Pinpoint the cell where the given text exists, returning its [x, y] midpoint coordinate. 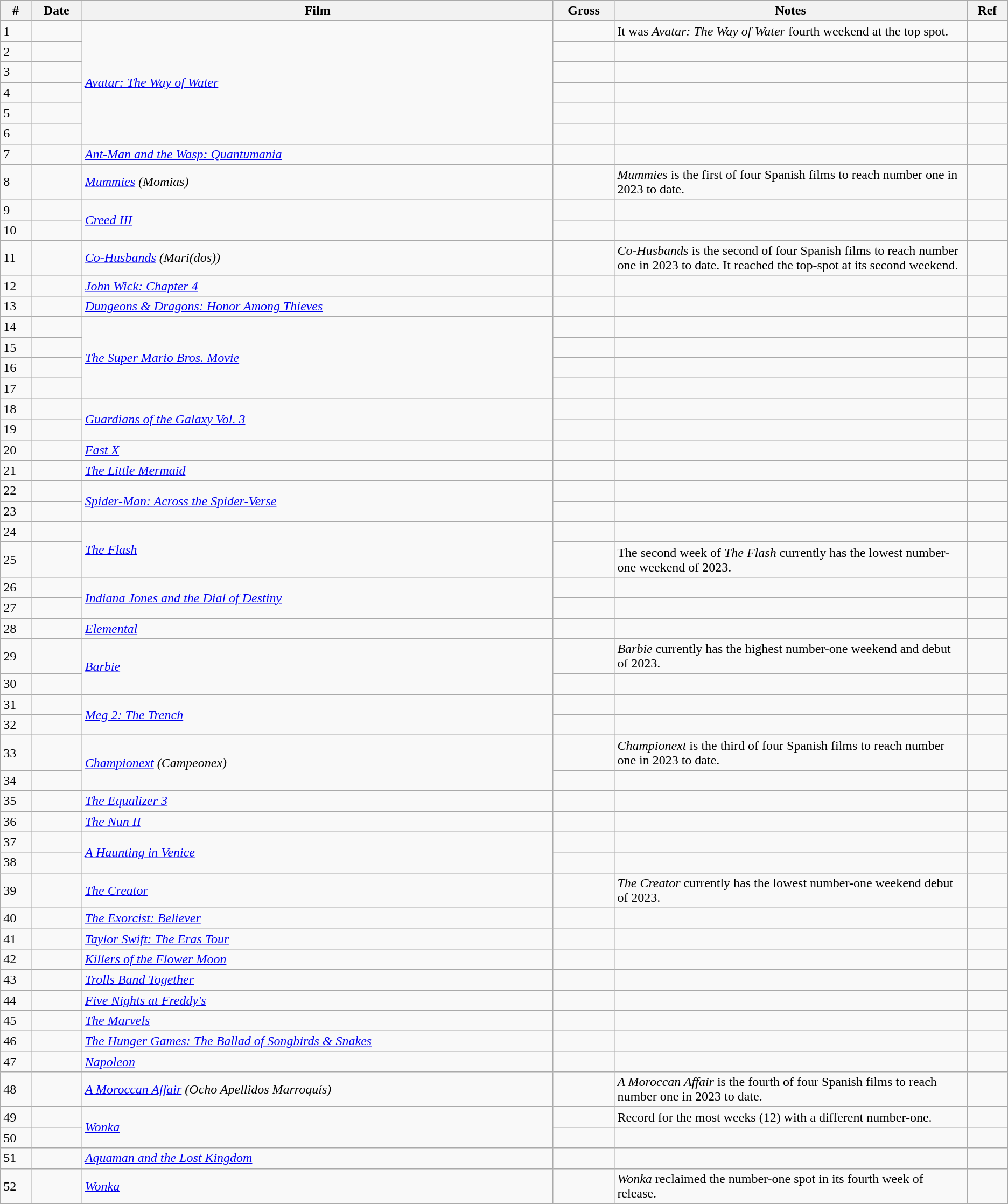
37 [16, 842]
A Moroccan Affair is the fourth of four Spanish films to reach number one in 2023 to date. [790, 1089]
Meg 2: The Trench [318, 715]
51 [16, 1158]
The Creator currently has the lowest number-one weekend debut of 2023. [790, 890]
11 [16, 257]
The Super Mario Bros. Movie [318, 358]
35 [16, 801]
The Little Mermaid [318, 470]
50 [16, 1138]
26 [16, 587]
34 [16, 781]
22 [16, 491]
Date [56, 11]
It was Avatar: The Way of Water fourth weekend at the top spot. [790, 31]
Ant-Man and the Wasp: Quantumania [318, 154]
The Flash [318, 549]
16 [16, 368]
Creed III [318, 220]
8 [16, 182]
Avatar: The Way of Water [318, 82]
The Exorcist: Believer [318, 918]
17 [16, 388]
The Nun II [318, 822]
40 [16, 918]
A Moroccan Affair (Ocho Apellidos Marroquís) [318, 1089]
2 [16, 52]
The Creator [318, 890]
Notes [790, 11]
Dungeons & Dragons: Honor Among Thieves [318, 307]
47 [16, 1062]
Co-Husbands is the second of four Spanish films to reach number one in 2023 to date. It reached the top-spot at its second weekend. [790, 257]
Fast X [318, 450]
52 [16, 1186]
46 [16, 1041]
28 [16, 629]
36 [16, 822]
39 [16, 890]
31 [16, 705]
John Wick: Chapter 4 [318, 286]
21 [16, 470]
24 [16, 532]
3 [16, 72]
1 [16, 31]
12 [16, 286]
44 [16, 1000]
Trolls Band Together [318, 979]
The second week of The Flash currently has the lowest number-one weekend of 2023. [790, 559]
6 [16, 134]
48 [16, 1089]
20 [16, 450]
Taylor Swift: The Eras Tour [318, 938]
Championext (Campeonex) [318, 763]
Gross [584, 11]
Napoleon [318, 1062]
Ref [988, 11]
# [16, 11]
Indiana Jones and the Dial of Destiny [318, 597]
25 [16, 559]
4 [16, 93]
Championext is the third of four Spanish films to reach number one in 2023 to date. [790, 753]
5 [16, 113]
15 [16, 347]
Spider-Man: Across the Spider-Verse [318, 501]
The Hunger Games: The Ballad of Songbirds & Snakes [318, 1041]
30 [16, 684]
27 [16, 608]
14 [16, 327]
10 [16, 230]
The Marvels [318, 1021]
Wonka reclaimed the number-one spot in its fourth week of release. [790, 1186]
41 [16, 938]
Killers of the Flower Moon [318, 959]
42 [16, 959]
23 [16, 511]
7 [16, 154]
The Equalizer 3 [318, 801]
38 [16, 862]
49 [16, 1117]
Barbie [318, 667]
43 [16, 979]
19 [16, 429]
Co-Husbands (Mari(dos)) [318, 257]
Guardians of the Galaxy Vol. 3 [318, 419]
A Haunting in Venice [318, 852]
13 [16, 307]
45 [16, 1021]
Aquaman and the Lost Kingdom [318, 1158]
18 [16, 409]
33 [16, 753]
Mummies is the first of four Spanish films to reach number one in 2023 to date. [790, 182]
29 [16, 656]
Film [318, 11]
Record for the most weeks (12) with a different number-one. [790, 1117]
Mummies (Momias) [318, 182]
Five Nights at Freddy's [318, 1000]
32 [16, 725]
9 [16, 210]
Elemental [318, 629]
Barbie currently has the highest number-one weekend and debut of 2023. [790, 656]
